Scan for the cell matching the given text and deliver its [X, Y] coordinate at center. 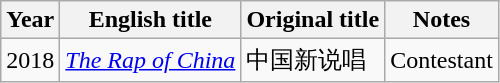
Contestant [442, 60]
English title [150, 20]
Original title [313, 20]
中国新说唱 [313, 60]
The Rap of China [150, 60]
2018 [30, 60]
Notes [442, 20]
Year [30, 20]
